From the cell containing the given text, extract its center point as (X, Y) coordinate. 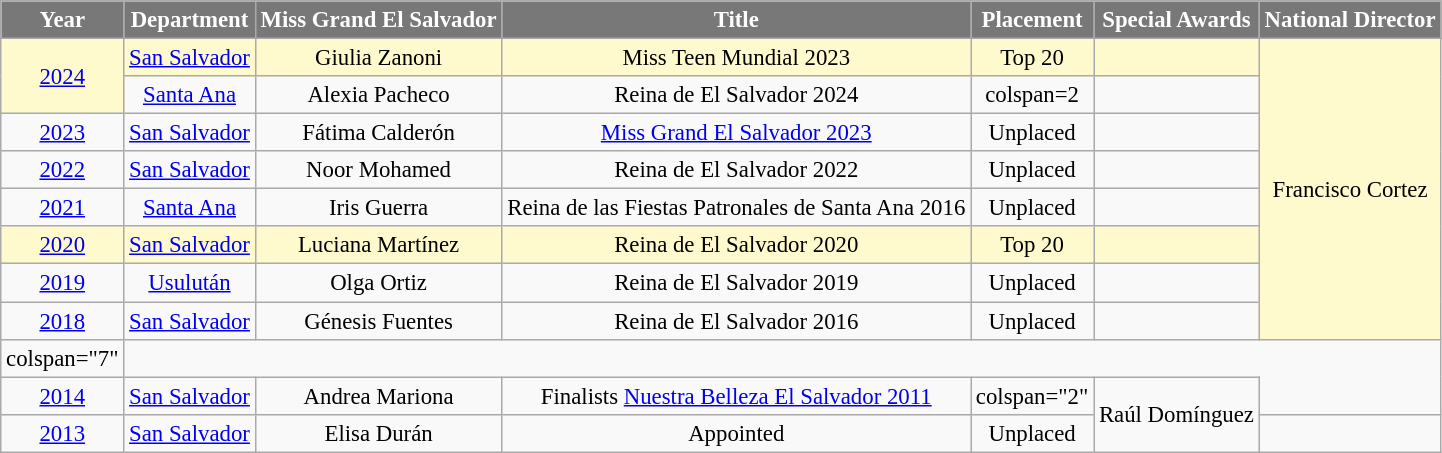
colspan=2 (1032, 95)
Miss Grand El Salvador 2023 (736, 133)
2019 (62, 283)
colspan="7" (62, 358)
Reina de El Salvador 2022 (736, 170)
2021 (62, 208)
Reina de El Salvador 2016 (736, 321)
Miss Grand El Salvador (378, 20)
2024 (62, 76)
Iris Guerra (378, 208)
2014 (62, 396)
Noor Mohamed (378, 170)
Alexia Pacheco (378, 95)
Elisa Durán (378, 433)
Giulia Zanoni (378, 58)
Raúl Domínguez (1177, 414)
Reina de El Salvador 2019 (736, 283)
Reina de las Fiestas Patronales de Santa Ana 2016 (736, 208)
2023 (62, 133)
2022 (62, 170)
2020 (62, 245)
National Director (1350, 20)
Department (190, 20)
2013 (62, 433)
Luciana Martínez (378, 245)
Year (62, 20)
Miss Teen Mundial 2023 (736, 58)
Special Awards (1177, 20)
2018 (62, 321)
colspan="2" (1032, 396)
Usulután (190, 283)
Génesis Fuentes (378, 321)
Finalists Nuestra Belleza El Salvador 2011 (736, 396)
Reina de El Salvador 2020 (736, 245)
Placement (1032, 20)
Olga Ortiz (378, 283)
Fátima Calderón (378, 133)
Francisco Cortez (1350, 190)
Reina de El Salvador 2024 (736, 95)
Appointed (736, 433)
Andrea Mariona (378, 396)
Title (736, 20)
